Locate the cell with the specified text and output its [x, y] center coordinate. 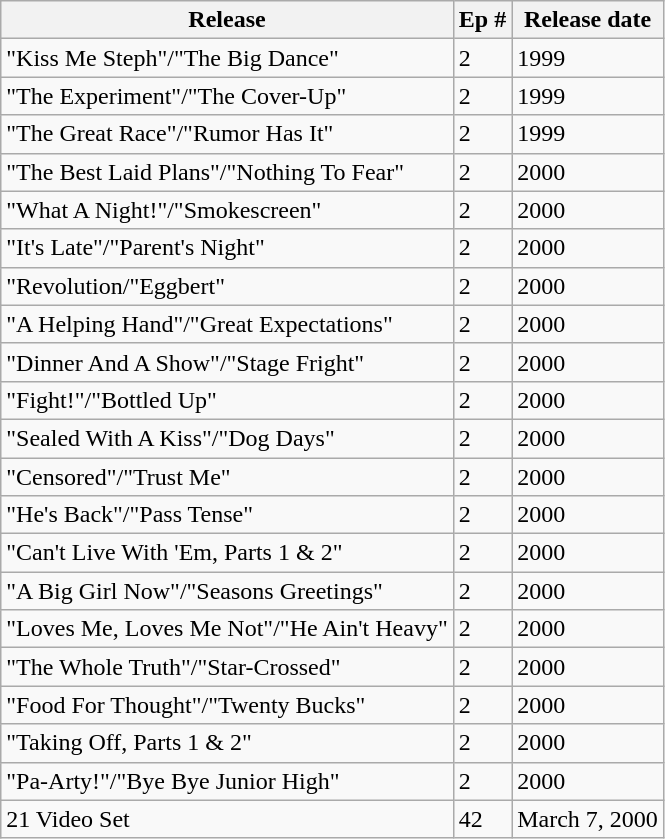
"Fight!"/"Bottled Up" [228, 400]
"A Helping Hand"/"Great Expectations" [228, 324]
Ep # [482, 20]
"The Great Race"/"Rumor Has It" [228, 134]
"Dinner And A Show"/"Stage Fright" [228, 362]
"Can't Live With 'Em, Parts 1 & 2" [228, 553]
"Pa-Arty!"/"Bye Bye Junior High" [228, 781]
"It's Late"/"Parent's Night" [228, 248]
"Kiss Me Steph"/"The Big Dance" [228, 58]
Release [228, 20]
"Revolution/"Eggbert" [228, 286]
"He's Back"/"Pass Tense" [228, 515]
"Sealed With A Kiss"/"Dog Days" [228, 438]
"Loves Me, Loves Me Not"/"He Ain't Heavy" [228, 629]
"Food For Thought"/"Twenty Bucks" [228, 705]
"The Whole Truth"/"Star-Crossed" [228, 667]
"Taking Off, Parts 1 & 2" [228, 743]
"The Experiment"/"The Cover-Up" [228, 96]
Release date [588, 20]
21 Video Set [228, 819]
"A Big Girl Now"/"Seasons Greetings" [228, 591]
March 7, 2000 [588, 819]
"What A Night!"/"Smokescreen" [228, 210]
"The Best Laid Plans"/"Nothing To Fear" [228, 172]
"Censored"/"Trust Me" [228, 477]
42 [482, 819]
